Return [X, Y] of the center of cell containing provided text 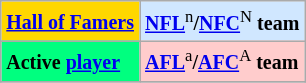
AFLa/AFCA team [222, 61]
NFLn/NFCN team [222, 21]
Hall of Famers [70, 21]
Active player [70, 61]
